Detect which cell encompasses the target text, then output its [x, y] center coordinate. 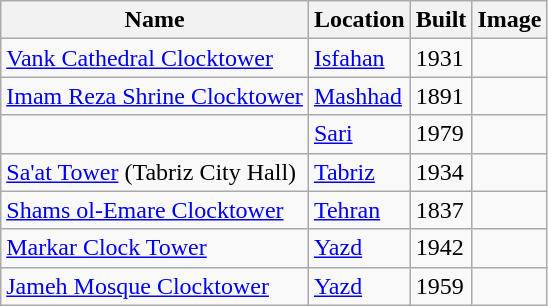
Sa'at Tower (Tabriz City Hall) [155, 172]
1934 [441, 172]
1959 [441, 286]
Isfahan [359, 58]
Name [155, 20]
Jameh Mosque Clocktower [155, 286]
Tehran [359, 210]
1979 [441, 134]
Image [510, 20]
Shams ol-Emare Clocktower [155, 210]
Tabriz [359, 172]
Built [441, 20]
1837 [441, 210]
1931 [441, 58]
1942 [441, 248]
Markar Clock Tower [155, 248]
Vank Cathedral Clocktower [155, 58]
Sari [359, 134]
Mashhad [359, 96]
Location [359, 20]
1891 [441, 96]
Imam Reza Shrine Clocktower [155, 96]
